Find where the given text appears and provide that cell's center as [x, y] coordinate. 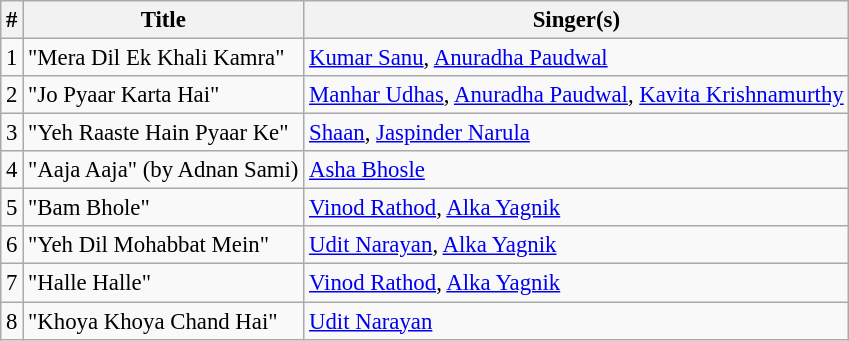
"Bam Bhole" [164, 208]
"Halle Halle" [164, 283]
6 [12, 245]
Manhar Udhas, Anuradha Paudwal, Kavita Krishnamurthy [576, 95]
8 [12, 321]
Asha Bhosle [576, 170]
Kumar Sanu, Anuradha Paudwal [576, 58]
Udit Narayan, Alka Yagnik [576, 245]
Shaan, Jaspinder Narula [576, 133]
"Yeh Raaste Hain Pyaar Ke" [164, 133]
# [12, 20]
Title [164, 20]
"Mera Dil Ek Khali Kamra" [164, 58]
1 [12, 58]
7 [12, 283]
"Khoya Khoya Chand Hai" [164, 321]
5 [12, 208]
"Aaja Aaja" (by Adnan Sami) [164, 170]
Singer(s) [576, 20]
"Yeh Dil Mohabbat Mein" [164, 245]
3 [12, 133]
4 [12, 170]
2 [12, 95]
Udit Narayan [576, 321]
"Jo Pyaar Karta Hai" [164, 95]
